Return the [x, y] coordinate for the center point of the cell that contains the specified text.  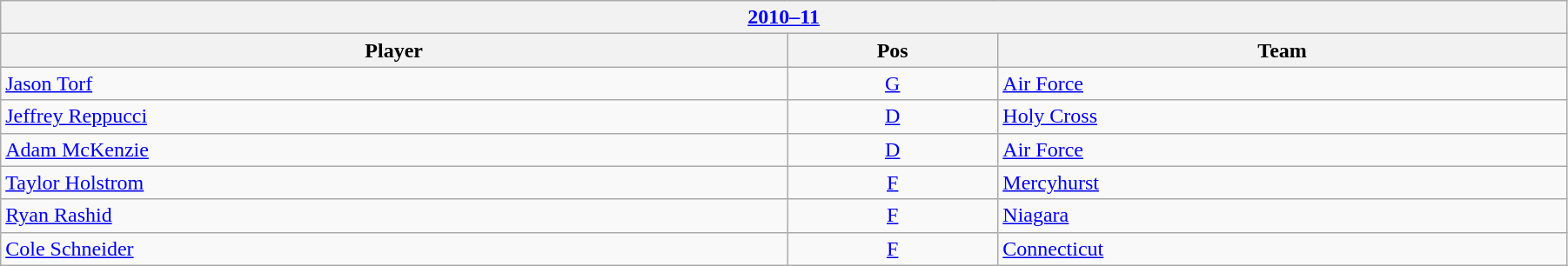
Taylor Holstrom [394, 183]
Holy Cross [1283, 116]
2010–11 [784, 17]
Cole Schneider [394, 249]
Niagara [1283, 216]
Jason Torf [394, 83]
Adam McKenzie [394, 150]
Mercyhurst [1283, 183]
Player [394, 50]
G [893, 83]
Ryan Rashid [394, 216]
Team [1283, 50]
Pos [893, 50]
Jeffrey Reppucci [394, 116]
Connecticut [1283, 249]
